Capture the cell that displays the provided text and extract its (X, Y) central coordinate. 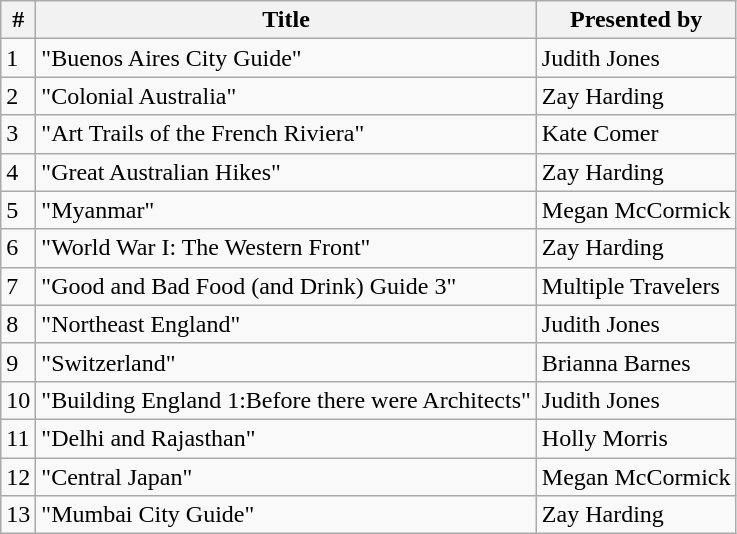
"Good and Bad Food (and Drink) Guide 3" (286, 286)
8 (18, 324)
"Myanmar" (286, 210)
"World War I: The Western Front" (286, 248)
"Buenos Aires City Guide" (286, 58)
"Northeast England" (286, 324)
3 (18, 134)
4 (18, 172)
"Colonial Australia" (286, 96)
"Mumbai City Guide" (286, 515)
5 (18, 210)
Holly Morris (636, 438)
Multiple Travelers (636, 286)
11 (18, 438)
"Building England 1:Before there were Architects" (286, 400)
13 (18, 515)
1 (18, 58)
"Switzerland" (286, 362)
Kate Comer (636, 134)
6 (18, 248)
"Great Australian Hikes" (286, 172)
"Art Trails of the French Riviera" (286, 134)
12 (18, 477)
Brianna Barnes (636, 362)
10 (18, 400)
2 (18, 96)
9 (18, 362)
# (18, 20)
Title (286, 20)
7 (18, 286)
"Delhi and Rajasthan" (286, 438)
"Central Japan" (286, 477)
Presented by (636, 20)
